From the cell containing the given text, extract its center point as [X, Y] coordinate. 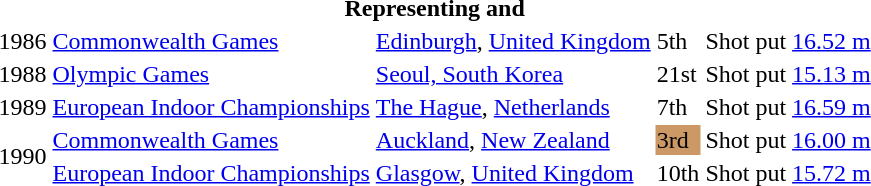
5th [678, 41]
Olympic Games [211, 74]
21st [678, 74]
Seoul, South Korea [513, 74]
The Hague, Netherlands [513, 107]
Auckland, New Zealand [513, 140]
Edinburgh, United Kingdom [513, 41]
7th [678, 107]
3rd [678, 140]
European Indoor Championships [211, 107]
